Search for the cell housing the specified text and yield its [X, Y] center coordinate. 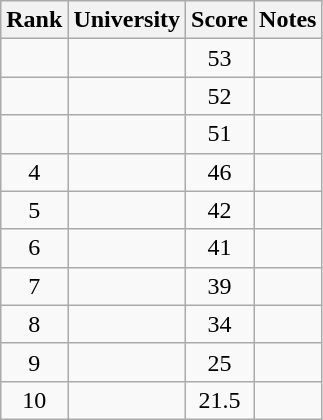
53 [220, 58]
9 [34, 362]
52 [220, 96]
41 [220, 248]
39 [220, 286]
34 [220, 324]
10 [34, 400]
Score [220, 20]
42 [220, 210]
51 [220, 134]
21.5 [220, 400]
5 [34, 210]
University [127, 20]
7 [34, 286]
4 [34, 172]
Rank [34, 20]
46 [220, 172]
6 [34, 248]
8 [34, 324]
Notes [288, 20]
25 [220, 362]
